Scan for the cell matching the given text and deliver its (X, Y) coordinate at center. 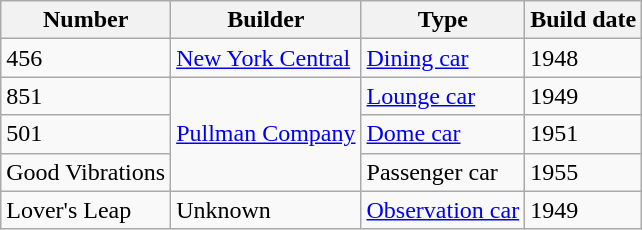
456 (86, 58)
501 (86, 134)
1955 (584, 172)
Dome car (443, 134)
Lover's Leap (86, 210)
Builder (266, 20)
Observation car (443, 210)
Dining car (443, 58)
Pullman Company (266, 134)
New York Central (266, 58)
1948 (584, 58)
Number (86, 20)
851 (86, 96)
Passenger car (443, 172)
Lounge car (443, 96)
Build date (584, 20)
Type (443, 20)
Unknown (266, 210)
Good Vibrations (86, 172)
1951 (584, 134)
